Determine the [X, Y] coordinate at the center of the cell enclosing the given text.  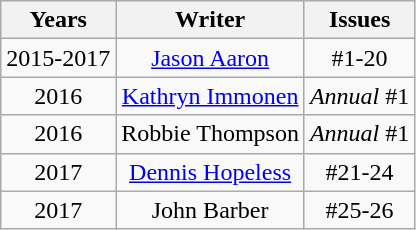
2015-2017 [58, 58]
John Barber [210, 210]
Dennis Hopeless [210, 172]
Issues [359, 20]
#25-26 [359, 210]
#1-20 [359, 58]
Robbie Thompson [210, 134]
Kathryn Immonen [210, 96]
Years [58, 20]
#21-24 [359, 172]
Writer [210, 20]
Jason Aaron [210, 58]
